From the cell containing the given text, extract its center point as [X, Y] coordinate. 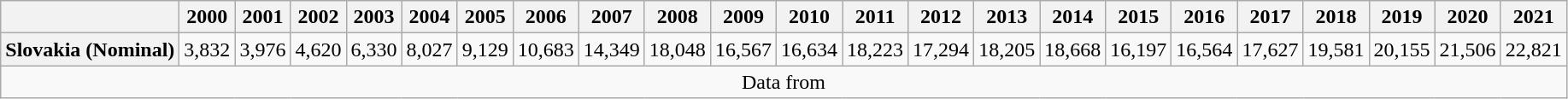
2003 [374, 17]
18,668 [1073, 49]
2019 [1401, 17]
2005 [485, 17]
18,223 [875, 49]
2010 [808, 17]
2013 [1007, 17]
17,627 [1270, 49]
2012 [942, 17]
3,976 [263, 49]
17,294 [942, 49]
2016 [1205, 17]
18,205 [1007, 49]
2011 [875, 17]
2020 [1468, 17]
Data from [784, 82]
9,129 [485, 49]
18,048 [677, 49]
8,027 [429, 49]
2007 [612, 17]
10,683 [545, 49]
2009 [743, 17]
2014 [1073, 17]
2008 [677, 17]
2018 [1336, 17]
2021 [1533, 17]
6,330 [374, 49]
16,634 [808, 49]
2002 [318, 17]
16,567 [743, 49]
2001 [263, 17]
20,155 [1401, 49]
16,564 [1205, 49]
2004 [429, 17]
4,620 [318, 49]
2006 [545, 17]
Slovakia (Nominal) [91, 49]
22,821 [1533, 49]
14,349 [612, 49]
3,832 [207, 49]
2000 [207, 17]
2017 [1270, 17]
16,197 [1138, 49]
19,581 [1336, 49]
2015 [1138, 17]
21,506 [1468, 49]
